Extract the (X, Y) coordinate from the center of the cell holding the provided text.  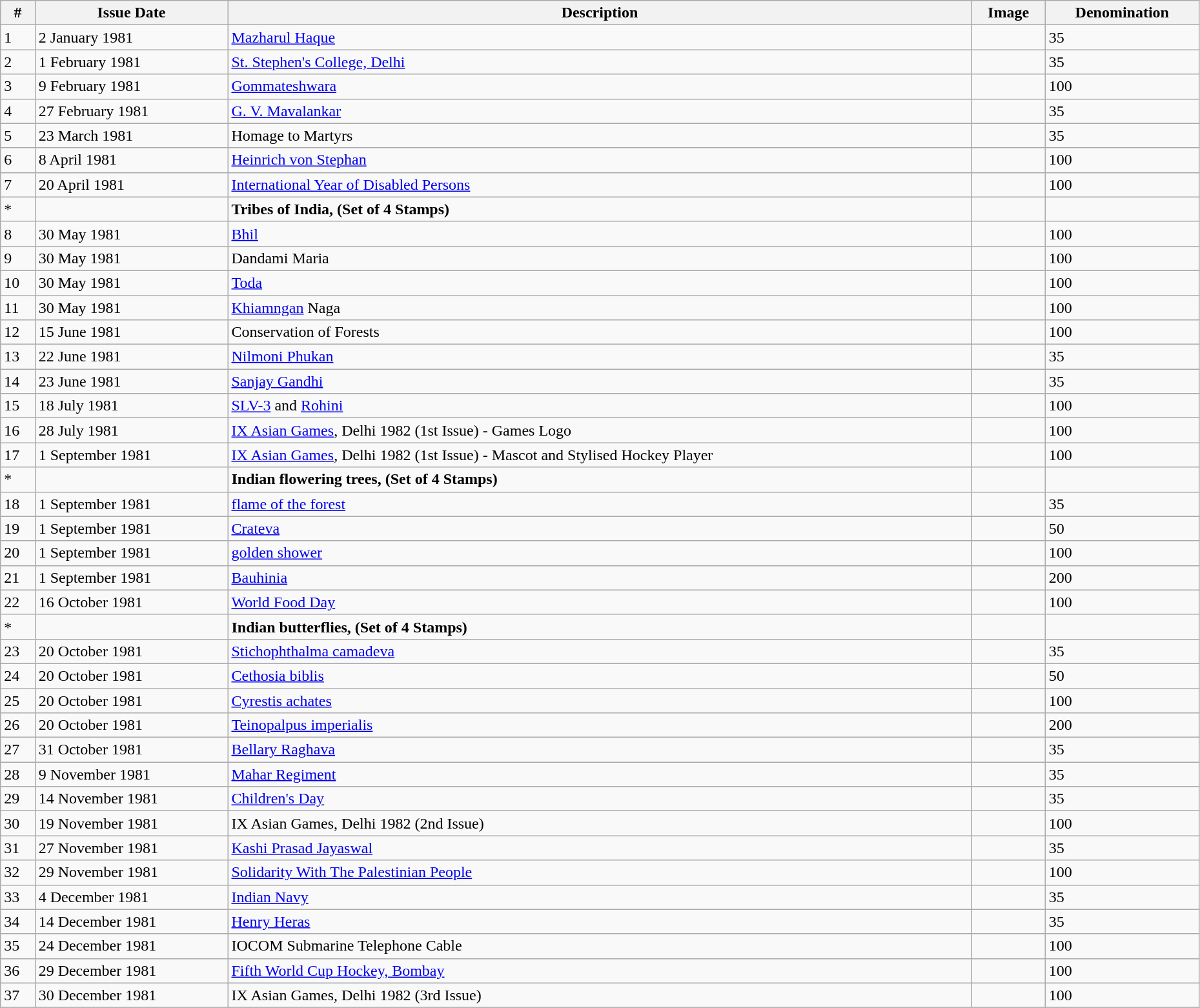
28 July 1981 (132, 430)
Gommateshwara (600, 86)
30 December 1981 (132, 995)
29 (18, 799)
14 December 1981 (132, 922)
34 (18, 922)
Bellary Raghava (600, 750)
27 February 1981 (132, 111)
IX Asian Games, Delhi 1982 (1st Issue) - Games Logo (600, 430)
25 (18, 700)
24 December 1981 (132, 946)
Cethosia biblis (600, 676)
Denomination (1122, 13)
29 November 1981 (132, 872)
17 (18, 455)
1 February 1981 (132, 62)
Nilmoni Phukan (600, 357)
IX Asian Games, Delhi 1982 (3rd Issue) (600, 995)
14 (18, 381)
4 (18, 111)
Teinopalpus imperialis (600, 725)
12 (18, 332)
29 December 1981 (132, 971)
G. V. Mavalankar (600, 111)
Image (1008, 13)
16 (18, 430)
23 June 1981 (132, 381)
9 February 1981 (132, 86)
31 (18, 848)
6 (18, 160)
Bauhinia (600, 578)
14 November 1981 (132, 799)
13 (18, 357)
flame of the forest (600, 504)
37 (18, 995)
27 (18, 750)
St. Stephen's College, Delhi (600, 62)
Description (600, 13)
21 (18, 578)
Khiamngan Naga (600, 308)
Crateva (600, 529)
28 (18, 774)
9 (18, 258)
Heinrich von Stephan (600, 160)
golden shower (600, 553)
1 (18, 37)
Children's Day (600, 799)
IOCOM Submarine Telephone Cable (600, 946)
Stichophthalma camadeva (600, 651)
22 (18, 602)
20 April 1981 (132, 185)
Conservation of Forests (600, 332)
32 (18, 872)
3 (18, 86)
31 October 1981 (132, 750)
16 October 1981 (132, 602)
Tribes of India, (Set of 4 Stamps) (600, 209)
Issue Date (132, 13)
2 (18, 62)
8 (18, 234)
Kashi Prasad Jayaswal (600, 848)
Homage to Martyrs (600, 136)
22 June 1981 (132, 357)
Mahar Regiment (600, 774)
23 March 1981 (132, 136)
Indian flowering trees, (Set of 4 Stamps) (600, 479)
SLV-3 and Rohini (600, 406)
Cyrestis achates (600, 700)
Henry Heras (600, 922)
8 April 1981 (132, 160)
World Food Day (600, 602)
10 (18, 283)
23 (18, 651)
Bhil (600, 234)
20 (18, 553)
19 November 1981 (132, 823)
19 (18, 529)
9 November 1981 (132, 774)
Indian butterflies, (Set of 4 Stamps) (600, 627)
Dandami Maria (600, 258)
4 December 1981 (132, 897)
24 (18, 676)
7 (18, 185)
International Year of Disabled Persons (600, 185)
11 (18, 308)
18 July 1981 (132, 406)
2 January 1981 (132, 37)
33 (18, 897)
15 (18, 406)
Toda (600, 283)
Sanjay Gandhi (600, 381)
5 (18, 136)
Mazharul Haque (600, 37)
IX Asian Games, Delhi 1982 (2nd Issue) (600, 823)
26 (18, 725)
Solidarity With The Palestinian People (600, 872)
30 (18, 823)
Indian Navy (600, 897)
# (18, 13)
36 (18, 971)
18 (18, 504)
IX Asian Games, Delhi 1982 (1st Issue) - Mascot and Stylised Hockey Player (600, 455)
15 June 1981 (132, 332)
Fifth World Cup Hockey, Bombay (600, 971)
27 November 1981 (132, 848)
